Extract the (X, Y) coordinate from the center of the cell holding the provided text.  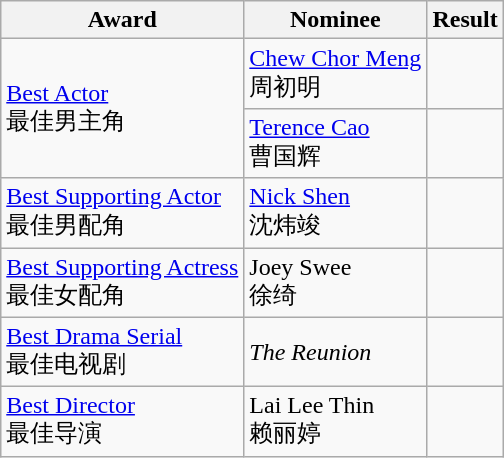
Award (122, 20)
Best Director 最佳导演 (122, 422)
Joey Swee 徐绮 (336, 283)
Nominee (336, 20)
Terence Cao 曹国辉 (336, 143)
Chew Chor Meng 周初明 (336, 74)
The Reunion (336, 352)
Best Supporting Actor 最佳男配角 (122, 213)
Best Drama Serial 最佳电视剧 (122, 352)
Best Supporting Actress 最佳女配角 (122, 283)
Lai Lee Thin 赖丽婷 (336, 422)
Best Actor 最佳男主角 (122, 108)
Result (465, 20)
Nick Shen 沈炜竣 (336, 213)
